Return [X, Y] of the center of cell containing provided text 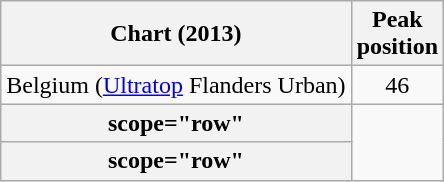
Chart (2013) [176, 34]
Peakposition [397, 34]
Belgium (Ultratop Flanders Urban) [176, 85]
46 [397, 85]
